From the cell containing the given text, extract its center point as (X, Y) coordinate. 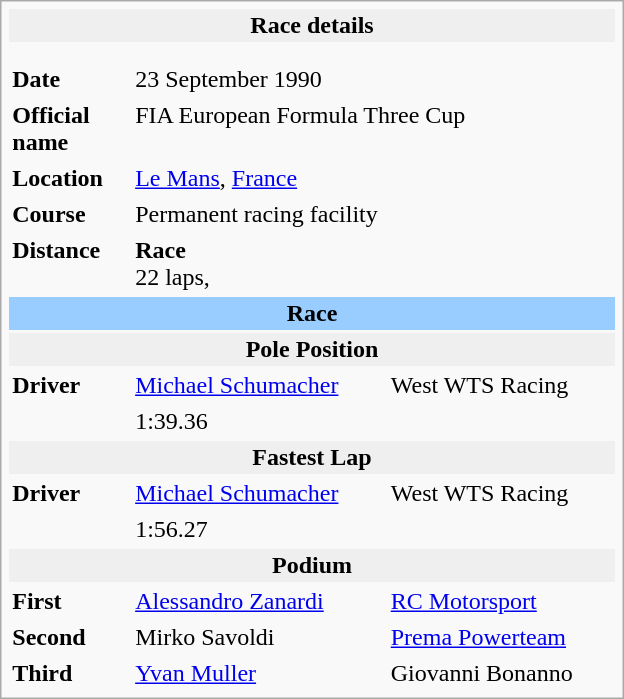
Race details (312, 26)
Course (69, 214)
Yvan Muller (258, 674)
Alessandro Zanardi (258, 602)
First (69, 602)
Race (312, 314)
Pole Position (312, 350)
1:56.27 (258, 530)
23 September 1990 (258, 80)
Location (69, 178)
Race22 laps, (258, 264)
Mirko Savoldi (258, 638)
Podium (312, 566)
Le Mans, France (374, 178)
Official name (69, 129)
Second (69, 638)
Fastest Lap (312, 458)
1:39.36 (258, 422)
RC Motorsport (502, 602)
FIA European Formula Three Cup (374, 129)
Prema Powerteam (502, 638)
Permanent racing facility (374, 214)
Third (69, 674)
Giovanni Bonanno (502, 674)
Date (69, 80)
Distance (69, 264)
